Return the [X, Y] coordinate for the center point of the cell that contains the specified text.  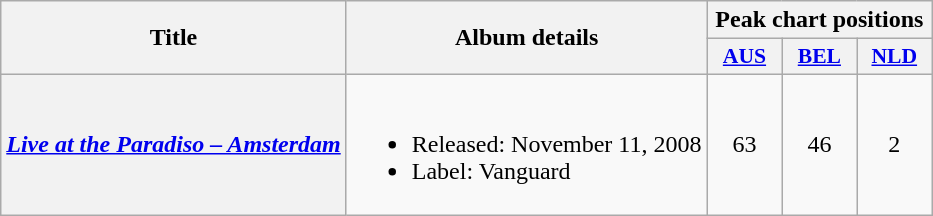
Title [174, 38]
Released: November 11, 2008Label: Vanguard [526, 144]
Peak chart positions [820, 20]
63 [744, 144]
2 [894, 144]
Live at the Paradiso – Amsterdam [174, 144]
46 [820, 144]
Album details [526, 38]
BEL [820, 57]
NLD [894, 57]
AUS [744, 57]
